From the cell containing the given text, extract its center point as [x, y] coordinate. 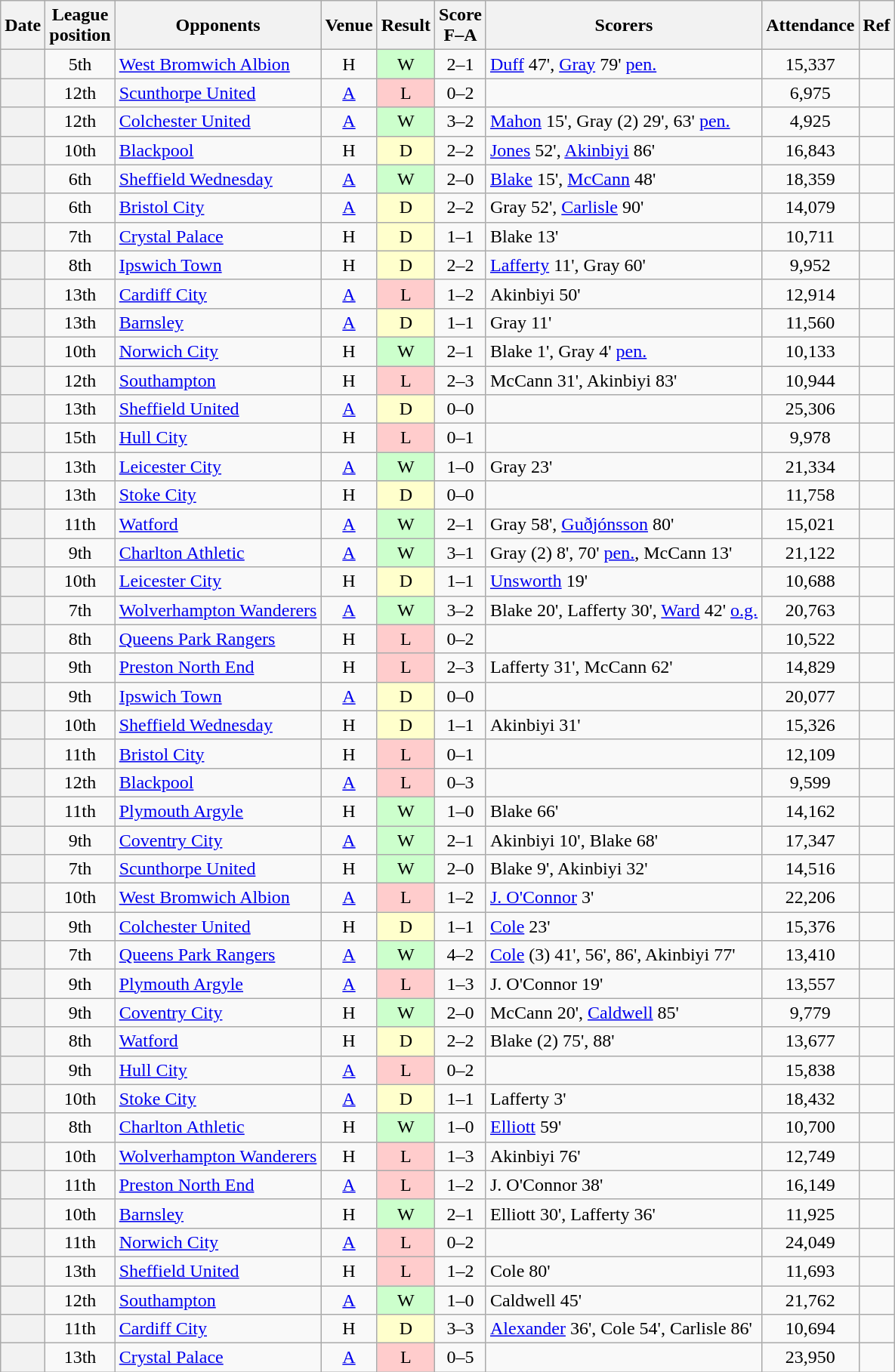
9,952 [810, 265]
21,122 [810, 553]
16,843 [810, 150]
ScoreF–A [461, 26]
J. O'Connor 19' [624, 984]
17,347 [810, 840]
Gray (2) 8', 70' pen., McCann 13' [624, 553]
Akinbiyi 31' [624, 725]
Cole 23' [624, 926]
15th [80, 438]
15,376 [810, 926]
14,829 [810, 668]
Blake 15', McCann 48' [624, 179]
Elliott 59' [624, 1127]
18,432 [810, 1099]
22,206 [810, 898]
10,711 [810, 236]
6,975 [810, 93]
Cole 80' [624, 1271]
Blake 20', Lafferty 30', Ward 42' o.g. [624, 610]
15,337 [810, 64]
13,410 [810, 955]
3–3 [461, 1329]
10,688 [810, 581]
0–3 [461, 782]
4–2 [461, 955]
Opponents [218, 26]
J. O'Connor 38' [624, 1185]
9,978 [810, 438]
Cole (3) 41', 56', 86', Akinbiyi 77' [624, 955]
15,021 [810, 524]
10,522 [810, 639]
14,516 [810, 869]
Ref [876, 26]
Mahon 15', Gray (2) 29', 63' pen. [624, 122]
Gray 11' [624, 322]
J. O'Connor 3' [624, 898]
Elliott 30', Lafferty 36' [624, 1213]
12,914 [810, 294]
12,749 [810, 1156]
Unsworth 19' [624, 581]
10,700 [810, 1127]
5th [80, 64]
Date [23, 26]
24,049 [810, 1242]
16,149 [810, 1185]
11,560 [810, 322]
Akinbiyi 50' [624, 294]
Lafferty 3' [624, 1099]
14,079 [810, 208]
10,944 [810, 380]
Gray 23' [624, 467]
9,599 [810, 782]
Blake (2) 75', 88' [624, 1041]
13,677 [810, 1041]
18,359 [810, 179]
23,950 [810, 1358]
Result [406, 26]
Duff 47', Gray 79' pen. [624, 64]
McCann 31', Akinbiyi 83' [624, 380]
9,779 [810, 1013]
15,326 [810, 725]
11,693 [810, 1271]
21,762 [810, 1300]
0–5 [461, 1358]
12,109 [810, 754]
McCann 20', Caldwell 85' [624, 1013]
Jones 52', Akinbiyi 86' [624, 150]
Venue [349, 26]
14,162 [810, 811]
Attendance [810, 26]
21,334 [810, 467]
15,838 [810, 1070]
20,077 [810, 696]
Scorers [624, 26]
25,306 [810, 409]
Blake 1', Gray 4' pen. [624, 351]
3–1 [461, 553]
Blake 9', Akinbiyi 32' [624, 869]
Leagueposition [80, 26]
Blake 13' [624, 236]
Caldwell 45' [624, 1300]
10,133 [810, 351]
Akinbiyi 76' [624, 1156]
Gray 52', Carlisle 90' [624, 208]
11,758 [810, 495]
Lafferty 31', McCann 62' [624, 668]
Gray 58', Guðjónsson 80' [624, 524]
13,557 [810, 984]
4,925 [810, 122]
Lafferty 11', Gray 60' [624, 265]
11,925 [810, 1213]
Alexander 36', Cole 54', Carlisle 86' [624, 1329]
10,694 [810, 1329]
Akinbiyi 10', Blake 68' [624, 840]
Blake 66' [624, 811]
20,763 [810, 610]
